Output the (X, Y) coordinate of the center of the cell containing the given text.  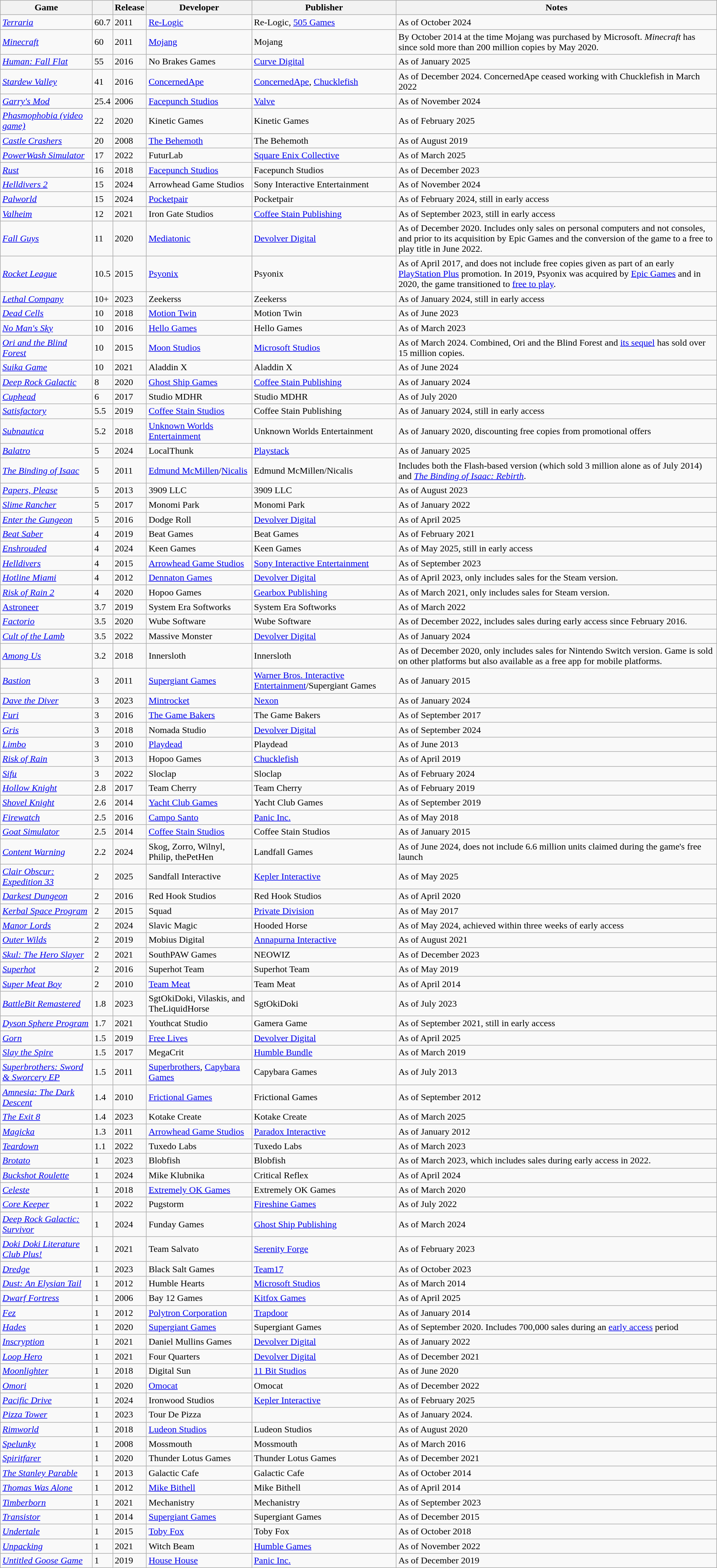
Iron Gate Studios (199, 213)
Gris (46, 730)
As of May 2017 (557, 911)
SgtOkiDoki (324, 1003)
As of January 2024. (557, 1415)
Mediatonic (199, 239)
Rocket League (46, 274)
ConcernedApe, Chucklefish (324, 81)
2025 (129, 877)
Re-Logic, 505 Games (324, 22)
No Man's Sky (46, 328)
5.5 (103, 411)
Capybara Games (324, 1072)
By October 2014 at the time Mojang was purchased by Microsoft. Minecraft has since sold more than 200 million copies by May 2020. (557, 42)
Fez (46, 1312)
Palworld (46, 199)
As of April 2019 (557, 759)
Human: Fall Flat (46, 62)
Super Meat Boy (46, 984)
2.8 (103, 788)
Magicka (46, 1132)
Beat Saber (46, 534)
Cult of the Lamb (46, 636)
As of October 2024 (557, 22)
As of April 2020 (557, 896)
Kerbal Space Program (46, 911)
Team Salvato (199, 1249)
Helldivers (46, 563)
As of December 2015 (557, 1517)
NEOWIZ (324, 955)
As of January 2014 (557, 1312)
As of March 2016 (557, 1444)
Firewatch (46, 817)
Polytron Corporation (199, 1312)
As of February 2024, still in early access (557, 199)
Skul: The Hero Slayer (46, 955)
Four Quarters (199, 1356)
As of December 2022 (557, 1386)
Buckshot Roulette (46, 1175)
As of February 2019 (557, 788)
Kitfox Games (324, 1298)
Thomas Was Alone (46, 1488)
Chucklefish (324, 759)
Among Us (46, 656)
60.7 (103, 22)
22 (103, 121)
Massive Monster (199, 636)
Superhot (46, 969)
Hollow Knight (46, 788)
Clair Obscur: Expedition 33 (46, 877)
Suika Game (46, 367)
Bastion (46, 681)
Garry's Mod (46, 101)
As of April 2023, only includes sales for the Steam version. (557, 578)
Timberborn (46, 1502)
Content Warning (46, 851)
Amnesia: The Dark Descent (46, 1097)
Manor Lords (46, 925)
Fireshine Games (324, 1204)
5.2 (103, 431)
Digital Sun (199, 1371)
Goat Simulator (46, 832)
Minecraft (46, 42)
Castle Crashers (46, 141)
Developer (199, 8)
Valheim (46, 213)
Dodge Roll (199, 519)
Gamera Game (324, 1023)
As of October 2023 (557, 1269)
As of May 2018 (557, 817)
As of September 2017 (557, 715)
Gearbox Publishing (324, 592)
Moonlighter (46, 1371)
Mintrocket (199, 700)
2.6 (103, 803)
Darkest Dungeon (46, 896)
Bay 12 Games (199, 1298)
1.3 (103, 1132)
As of September 2023, still in early access (557, 213)
1.1 (103, 1146)
As of August 2023 (557, 490)
As of October 2018 (557, 1531)
Serenity Forge (324, 1249)
Dennaton Games (199, 578)
6 (103, 397)
Daniel Mullins Games (199, 1342)
Subnautica (46, 431)
Critical Reflex (324, 1175)
As of May 2024, achieved within three weeks of early access (557, 925)
Skog, Zorro, Wilnyl, Philip, thePetHen (199, 851)
Free Lives (199, 1038)
As of December 2024. ConcernedApe ceased working with Chucklefish in March 2022 (557, 81)
Balatro (46, 451)
Publisher (324, 8)
Transistor (46, 1517)
Hooded Horse (324, 925)
Phasmophobia (video game) (46, 121)
Sifu (46, 774)
Humble Hearts (199, 1283)
12 (103, 213)
Risk of Rain (46, 759)
2.2 (103, 851)
Ghost Ship Publishing (324, 1224)
Core Keeper (46, 1204)
20 (103, 141)
As of June 2024 (557, 367)
As of August 2021 (557, 940)
MegaCrit (199, 1053)
SgtOkiDoki, Vilaskis, and TheLiquidHorse (199, 1003)
Dredge (46, 1269)
Pugstorm (199, 1204)
10+ (103, 299)
Hotline Miami (46, 578)
Youthcat Studio (199, 1023)
Campo Santo (199, 817)
Notes (557, 8)
11 (103, 239)
Nexon (324, 700)
As of June 2013 (557, 744)
Gorn (46, 1038)
As of September 2024 (557, 730)
60 (103, 42)
16 (103, 170)
Deep Rock Galactic (46, 382)
Team17 (324, 1269)
Rimworld (46, 1429)
Moon Studios (199, 348)
As of March 2020 (557, 1190)
Playstack (324, 451)
Furi (46, 715)
Humble Bundle (324, 1053)
As of July 2022 (557, 1204)
As of December 2022, includes sales during early access since February 2016. (557, 622)
As of May 2025 (557, 877)
PowerWash Simulator (46, 155)
Cuphead (46, 397)
Inscryption (46, 1342)
Outer Wilds (46, 940)
Superbrothers, Capybara Games (199, 1072)
Risk of Rain 2 (46, 592)
As of March 2024. Combined, Ori and the Blind Forest and its sequel has sold over 15 million copies. (557, 348)
Dead Cells (46, 313)
Annapurna Interactive (324, 940)
As of September 2021, still in early access (557, 1023)
Pacific Drive (46, 1400)
Valve (324, 101)
As of May 2019 (557, 969)
Dave the Diver (46, 700)
ConcernedApe (199, 81)
Slavic Magic (199, 925)
As of September 2020. Includes 700,000 sales during an early access period (557, 1327)
3.7 (103, 607)
11 Bit Studios (324, 1371)
Fall Guys (46, 239)
25.4 (103, 101)
Humble Games (324, 1546)
41 (103, 81)
Spiritfarer (46, 1458)
Untitled Goose Game (46, 1561)
Trapdoor (324, 1312)
Helldivers 2 (46, 184)
Ori and the Blind Forest (46, 348)
Curve Digital (324, 62)
The Stanley Parable (46, 1473)
Square Enix Collective (324, 155)
Factorio (46, 622)
Slay the Spire (46, 1053)
Doki Doki Literature Club Plus! (46, 1249)
Stardew Valley (46, 81)
Satisfactory (46, 411)
The Binding of Isaac (46, 471)
Shovel Knight (46, 803)
Game (46, 8)
As of June 2024, does not include 6.6 million units claimed during the game's free launch (557, 851)
As of January 2020, discounting free copies from promotional offers (557, 431)
Pizza Tower (46, 1415)
As of January 2012 (557, 1132)
Dyson Sphere Program (46, 1023)
1.8 (103, 1003)
As of August 2020 (557, 1429)
FuturLab (199, 155)
As of June 2023 (557, 313)
Black Salt Games (199, 1269)
Mike Klubnika (199, 1175)
Hades (46, 1327)
As of July 2013 (557, 1072)
Funday Games (199, 1224)
Brotato (46, 1161)
As of March 2021, only includes sales for Steam version. (557, 592)
LocalThunk (199, 451)
As of July 2023 (557, 1003)
As of February 2021 (557, 534)
55 (103, 62)
Lethal Company (46, 299)
House House (199, 1561)
As of September 2012 (557, 1097)
Undertale (46, 1531)
Limbo (46, 744)
Astroneer (46, 607)
Enshrouded (46, 549)
As of April 2024 (557, 1175)
As of February 2024 (557, 774)
SouthPAW Games (199, 955)
Deep Rock Galactic: Survivor (46, 1224)
Landfall Games (324, 851)
Spelunky (46, 1444)
As of August 2019 (557, 141)
Dwarf Fortress (46, 1298)
As of March 2019 (557, 1053)
As of March 2014 (557, 1283)
Papers, Please (46, 490)
Loop Hero (46, 1356)
As of December 2019 (557, 1561)
Celeste (46, 1190)
Ironwood Studios (199, 1400)
Includes both the Flash-based version (which sold 3 million alone as of July 2014) and The Binding of Isaac: Rebirth. (557, 471)
BattleBit Remastered (46, 1003)
The Exit 8 (46, 1117)
Enter the Gungeon (46, 519)
Rust (46, 170)
10.5 (103, 274)
Mobius Digital (199, 940)
1.7 (103, 1023)
As of March 2024 (557, 1224)
As of September 2019 (557, 803)
Superbrothers: Sword & Sworcery EP (46, 1072)
3.2 (103, 656)
Paradox Interactive (324, 1132)
Nomada Studio (199, 730)
As of November 2022 (557, 1546)
Slime Rancher (46, 505)
Release (129, 8)
As of October 2014 (557, 1473)
17 (103, 155)
Omori (46, 1386)
As of June 2020 (557, 1371)
8 (103, 382)
Tour De Pizza (199, 1415)
Sandfall Interactive (199, 877)
Teardown (46, 1146)
As of March 2022 (557, 607)
Unpacking (46, 1546)
Re-Logic (199, 22)
Squad (199, 911)
Dust: An Elysian Tail (46, 1283)
No Brakes Games (199, 62)
Ghost Ship Games (199, 382)
As of February 2023 (557, 1249)
As of July 2020 (557, 397)
As of March 2023, which includes sales during early access in 2022. (557, 1161)
Warner Bros. Interactive Entertainment/Supergiant Games (324, 681)
As of May 2025, still in early access (557, 549)
Private Division (324, 911)
Terraria (46, 22)
Witch Beam (199, 1546)
